Identify which cell holds the provided text, then report its (X, Y) central coordinate. 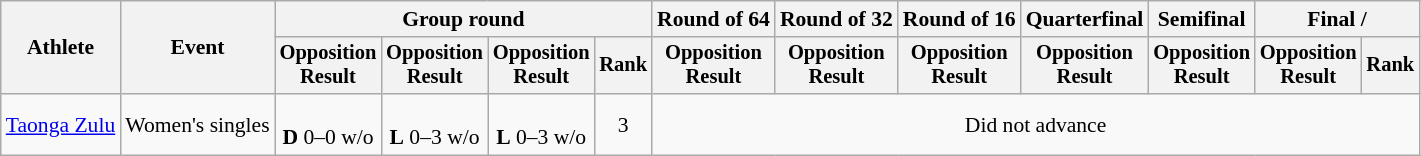
Taonga Zulu (61, 124)
Group round (464, 19)
Did not advance (1036, 124)
Women's singles (197, 124)
Round of 32 (836, 19)
Semifinal (1202, 19)
Final / (1337, 19)
Round of 16 (960, 19)
3 (623, 124)
Round of 64 (714, 19)
Athlete (61, 48)
D 0–0 w/o (328, 124)
Event (197, 48)
Quarterfinal (1085, 19)
